Determine the [X, Y] coordinate at the center of the cell enclosing the given text.  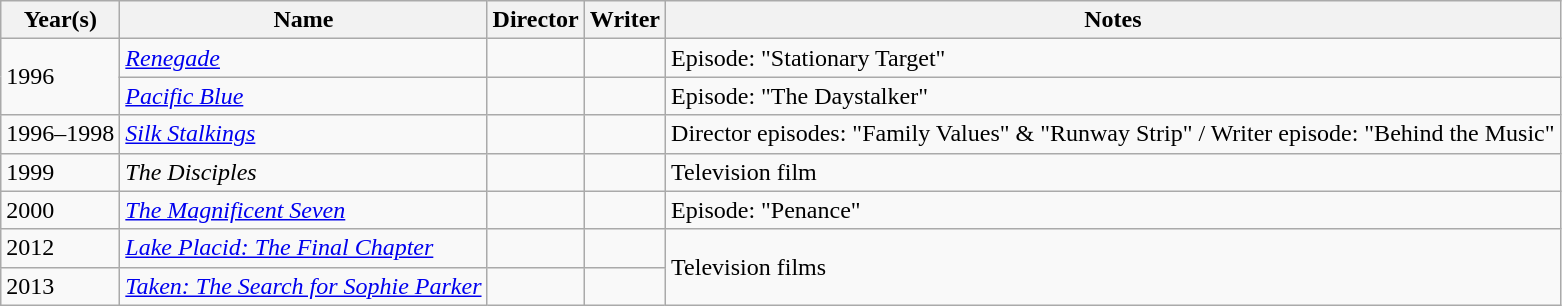
Pacific Blue [304, 96]
Silk Stalkings [304, 134]
2000 [60, 210]
Episode: "Stationary Target" [1114, 58]
Name [304, 20]
1999 [60, 172]
Lake Placid: The Final Chapter [304, 248]
Director [536, 20]
Renegade [304, 58]
Episode: "Penance" [1114, 210]
Taken: The Search for Sophie Parker [304, 286]
Year(s) [60, 20]
Notes [1114, 20]
Television films [1114, 267]
1996–1998 [60, 134]
The Disciples [304, 172]
1996 [60, 77]
Episode: "The Daystalker" [1114, 96]
2013 [60, 286]
2012 [60, 248]
Director episodes: "Family Values" & "Runway Strip" / Writer episode: "Behind the Music" [1114, 134]
Writer [624, 20]
The Magnificent Seven [304, 210]
Television film [1114, 172]
